Extract the [x, y] coordinate from the center of the cell holding the provided text.  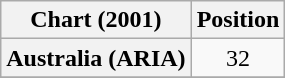
Position [238, 20]
Australia (ARIA) [96, 58]
Chart (2001) [96, 20]
32 [238, 58]
